Pinpoint the cell where the given text exists, returning its (X, Y) midpoint coordinate. 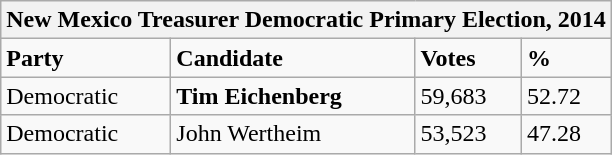
59,683 (468, 96)
47.28 (566, 134)
Party (86, 58)
Candidate (293, 58)
New Mexico Treasurer Democratic Primary Election, 2014 (306, 20)
Tim Eichenberg (293, 96)
52.72 (566, 96)
% (566, 58)
John Wertheim (293, 134)
53,523 (468, 134)
Votes (468, 58)
